Scan for the cell matching the given text and deliver its (x, y) coordinate at center. 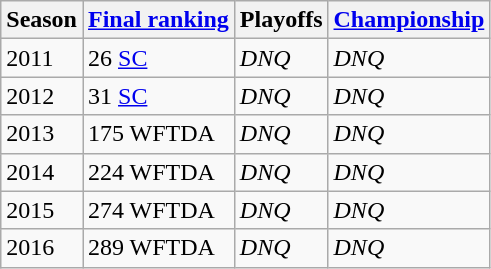
26 SC (158, 58)
2016 (42, 248)
2015 (42, 210)
289 WFTDA (158, 248)
2011 (42, 58)
Championship (409, 20)
Season (42, 20)
2013 (42, 134)
175 WFTDA (158, 134)
224 WFTDA (158, 172)
274 WFTDA (158, 210)
Playoffs (281, 20)
Final ranking (158, 20)
31 SC (158, 96)
2014 (42, 172)
2012 (42, 96)
